Provide the [x, y] coordinate of the cell's center where the given text is located.  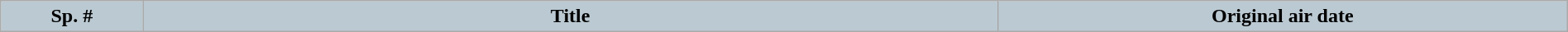
Title [571, 16]
Original air date [1282, 16]
Sp. # [72, 16]
